Extract the [X, Y] coordinate from the center of the cell holding the provided text.  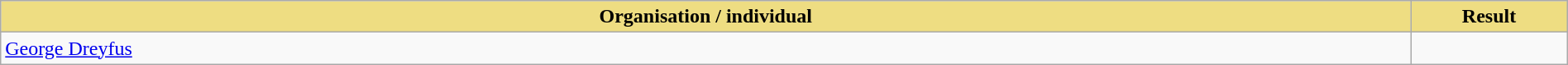
Organisation / individual [706, 17]
George Dreyfus [706, 48]
Result [1489, 17]
